Determine the (X, Y) coordinate at the center of the cell enclosing the given text.  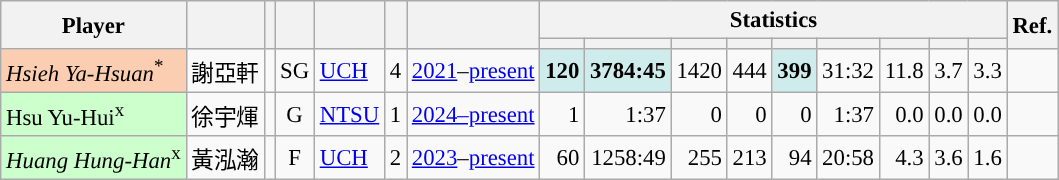
Ref. (1032, 25)
11.8 (904, 71)
Hsu Yu-Huix (94, 115)
F (295, 158)
444 (750, 71)
31:32 (848, 71)
20:58 (848, 158)
2021–present (472, 71)
94 (794, 158)
213 (750, 158)
G (295, 115)
1.6 (988, 158)
徐宇煇 (225, 115)
2023–present (472, 158)
255 (699, 158)
1258:49 (628, 158)
3.6 (948, 158)
4.3 (904, 158)
NTSU (349, 115)
3784:45 (628, 71)
Statistics (774, 20)
2024–present (472, 115)
Huang Hung-Hanx (94, 158)
2 (396, 158)
4 (396, 71)
黃泓瀚 (225, 158)
3.3 (988, 71)
SG (295, 71)
Hsieh Ya-Hsuan* (94, 71)
120 (562, 71)
60 (562, 158)
1420 (699, 71)
謝亞軒 (225, 71)
399 (794, 71)
Player (94, 25)
3.7 (948, 71)
